Search for the cell housing the specified text and yield its [x, y] center coordinate. 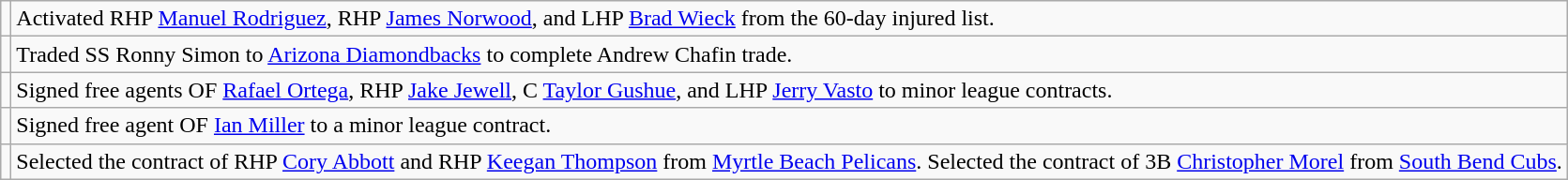
Activated RHP Manuel Rodriguez, RHP James Norwood, and LHP Brad Wieck from the 60-day injured list. [790, 19]
Signed free agents OF Rafael Ortega, RHP Jake Jewell, C Taylor Gushue, and LHP Jerry Vasto to minor league contracts. [790, 90]
Traded SS Ronny Simon to Arizona Diamondbacks to complete Andrew Chafin trade. [790, 54]
Signed free agent OF Ian Miller to a minor league contract. [790, 126]
